Return the (X, Y) coordinate for the center point of the cell that contains the specified text.  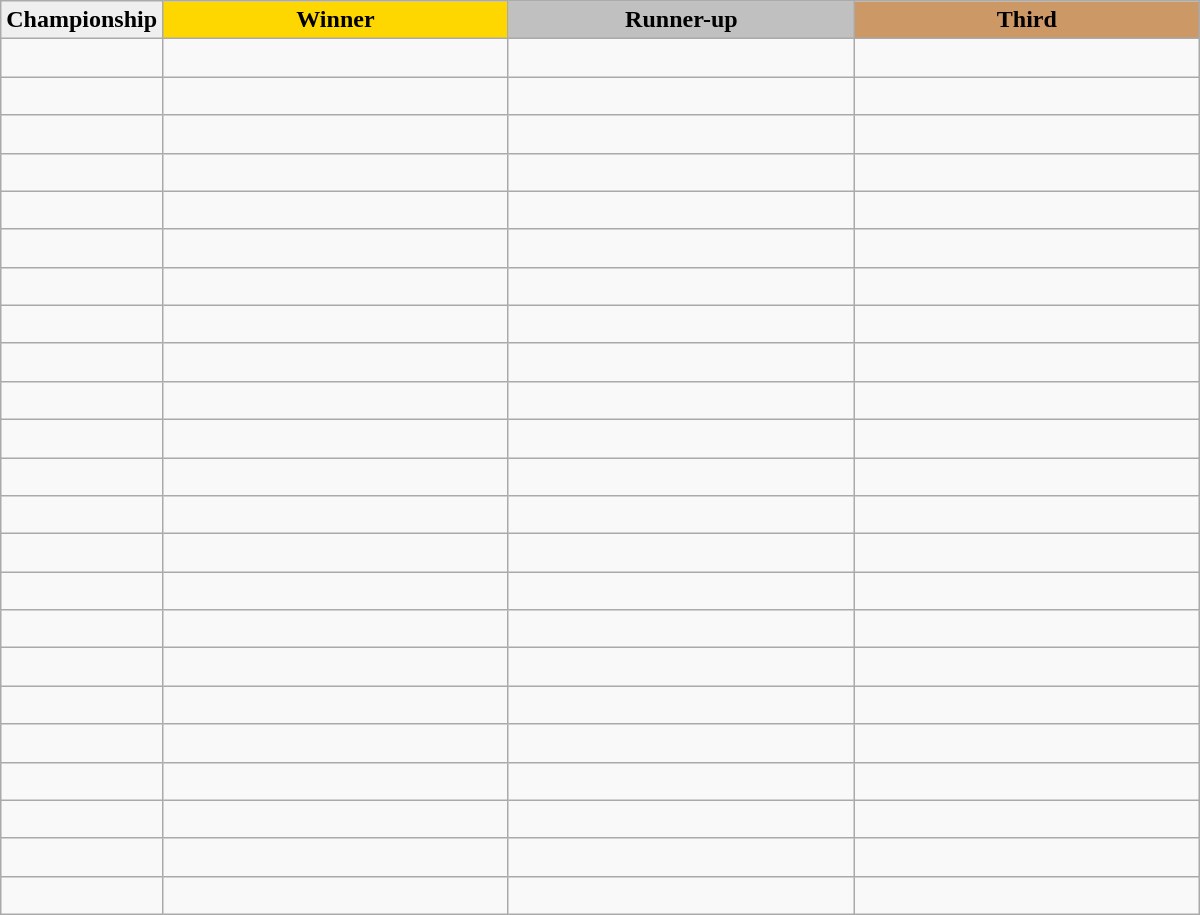
Championship (82, 20)
Winner (336, 20)
Third (1026, 20)
Runner-up (681, 20)
